Pinpoint the cell where the given text exists, returning its [x, y] midpoint coordinate. 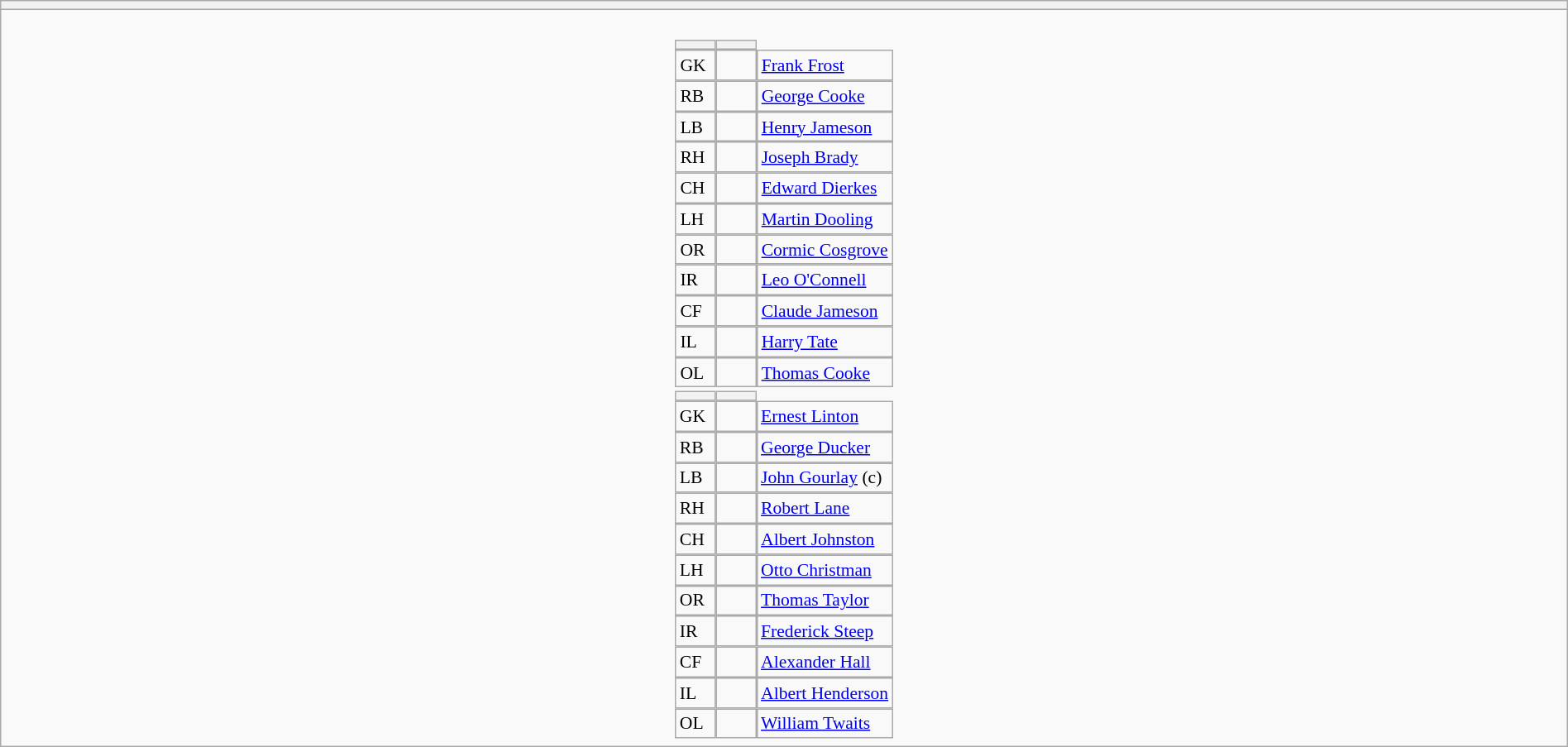
Thomas Cooke [825, 372]
Frederick Steep [825, 630]
William Twaits [825, 723]
Frank Frost [825, 65]
Albert Johnston [825, 539]
Edward Dierkes [825, 189]
Henry Jameson [825, 127]
Ernest Linton [825, 417]
Martin Dooling [825, 218]
George Cooke [825, 96]
Leo O'Connell [825, 280]
Robert Lane [825, 508]
Cormic Cosgrove [825, 250]
George Ducker [825, 447]
Otto Christman [825, 569]
Thomas Taylor [825, 601]
Harry Tate [825, 341]
Alexander Hall [825, 662]
Claude Jameson [825, 311]
Albert Henderson [825, 693]
Joseph Brady [825, 157]
John Gourlay (c) [825, 478]
